Extract the (X, Y) coordinate from the center of the cell holding the provided text.  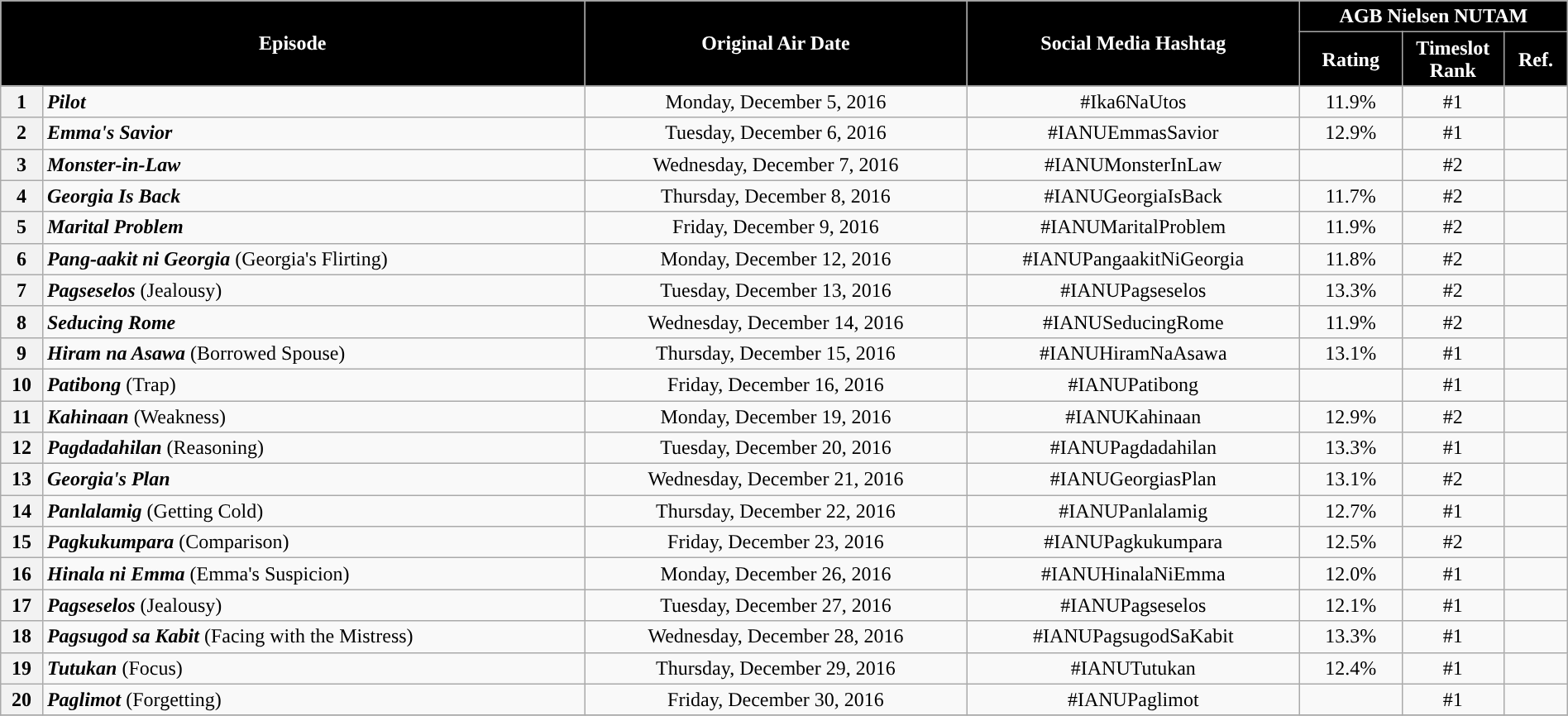
Pagdadahilan (Reasoning) (313, 448)
12.5% (1350, 542)
Georgia Is Back (313, 196)
Tutukan (Focus) (313, 668)
Pang-aakit ni Georgia (Georgia's Flirting) (313, 259)
#IANUKahinaan (1133, 416)
12.1% (1350, 605)
13 (22, 480)
16 (22, 574)
Tuesday, December 13, 2016 (776, 290)
Tuesday, December 27, 2016 (776, 605)
Monday, December 5, 2016 (776, 102)
AGB Nielsen NUTAM (1433, 17)
TimeslotRank (1453, 60)
Rating (1350, 60)
Panlalamig (Getting Cold) (313, 511)
Wednesday, December 28, 2016 (776, 637)
Marital Problem (313, 227)
Ref. (1537, 60)
15 (22, 542)
Georgia's Plan (313, 480)
7 (22, 290)
#IANUGeorgiaIsBack (1133, 196)
Monday, December 19, 2016 (776, 416)
#IANUMaritalProblem (1133, 227)
2 (22, 133)
Thursday, December 8, 2016 (776, 196)
Social Media Hashtag (1133, 43)
Friday, December 9, 2016 (776, 227)
Thursday, December 29, 2016 (776, 668)
#IANUMonsterInLaw (1133, 165)
Monday, December 12, 2016 (776, 259)
#IANUPagkukumpara (1133, 542)
12.7% (1350, 511)
#IANUPagsugodSaKabit (1133, 637)
#IANUHinalaNiEmma (1133, 574)
Monster-in-Law (313, 165)
#IANUSeducingRome (1133, 322)
Thursday, December 15, 2016 (776, 353)
10 (22, 384)
14 (22, 511)
1 (22, 102)
Original Air Date (776, 43)
5 (22, 227)
19 (22, 668)
18 (22, 637)
Patibong (Trap) (313, 384)
#Ika6NaUtos (1133, 102)
Thursday, December 22, 2016 (776, 511)
9 (22, 353)
Paglimot (Forgetting) (313, 699)
#IANUPangaakitNiGeorgia (1133, 259)
Wednesday, December 7, 2016 (776, 165)
4 (22, 196)
12.4% (1350, 668)
Hiram na Asawa (Borrowed Spouse) (313, 353)
Friday, December 16, 2016 (776, 384)
Pagkukumpara (Comparison) (313, 542)
17 (22, 605)
Wednesday, December 21, 2016 (776, 480)
#IANUPanlalamig (1133, 511)
Kahinaan (Weakness) (313, 416)
#IANUEmmasSavior (1133, 133)
11 (22, 416)
Emma's Savior (313, 133)
12 (22, 448)
#IANUPagdadahilan (1133, 448)
Pilot (313, 102)
Hinala ni Emma (Emma's Suspicion) (313, 574)
Friday, December 30, 2016 (776, 699)
Pagsugod sa Kabit (Facing with the Mistress) (313, 637)
#IANUTutukan (1133, 668)
11.7% (1350, 196)
Friday, December 23, 2016 (776, 542)
#IANUPatibong (1133, 384)
Tuesday, December 6, 2016 (776, 133)
Monday, December 26, 2016 (776, 574)
#IANUPaglimot (1133, 699)
3 (22, 165)
12.0% (1350, 574)
Episode (293, 43)
Seducing Rome (313, 322)
20 (22, 699)
Wednesday, December 14, 2016 (776, 322)
#IANUHiramNaAsawa (1133, 353)
#IANUGeorgiasPlan (1133, 480)
6 (22, 259)
11.8% (1350, 259)
Tuesday, December 20, 2016 (776, 448)
8 (22, 322)
